Identify which cell holds the provided text, then report its [x, y] central coordinate. 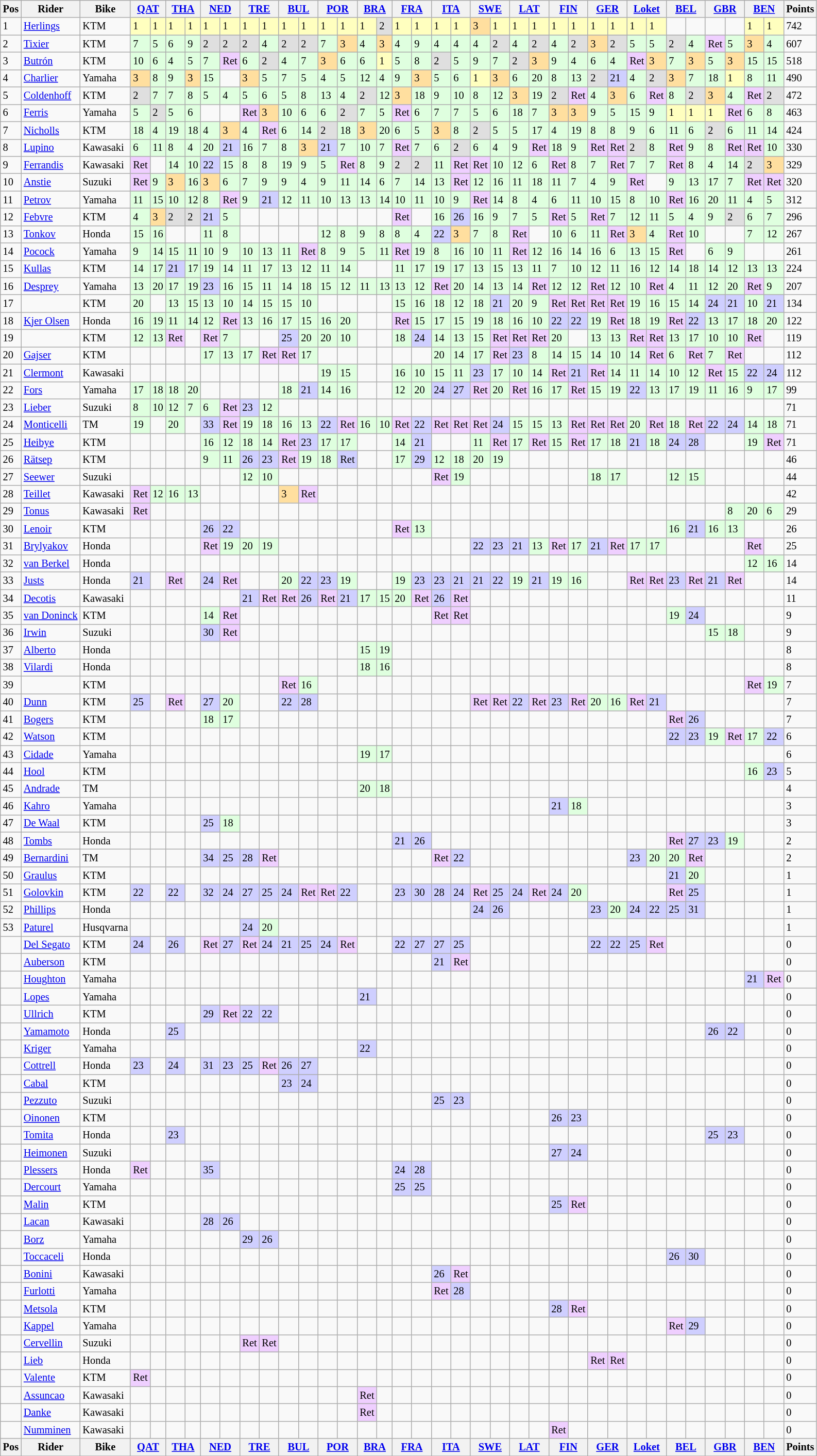
Numminen [50, 1430]
Kahro [50, 806]
Andrade [50, 789]
472 [800, 96]
312 [800, 200]
Desprey [50, 286]
Toccaceli [50, 1257]
Auberson [50, 962]
Pezzuto [50, 1101]
Alberto [50, 650]
742 [800, 26]
Kriger [50, 1049]
Heibye [50, 442]
Irwin [50, 633]
Tonus [50, 511]
Kullas [50, 269]
Lieb [50, 1361]
Watson [50, 737]
320 [800, 182]
Pocock [50, 252]
424 [800, 130]
Decotis [50, 598]
Teillet [50, 494]
Yamamoto [50, 1031]
Borz [50, 1239]
Anstie [50, 182]
Tonkov [50, 234]
Assuncao [50, 1395]
Ferris [50, 113]
329 [800, 165]
39 [11, 685]
Lacan [50, 1222]
122 [800, 321]
Del Segato [50, 945]
49 [11, 858]
Plessers [50, 1170]
261 [800, 252]
Metsola [50, 1309]
Cervellin [50, 1343]
Ferrandis [50, 165]
36 [11, 633]
224 [800, 269]
119 [800, 338]
Bogers [50, 719]
Phillips [50, 910]
Fors [50, 390]
van Berkel [50, 563]
52 [11, 910]
Brylyakov [50, 546]
Charlier [50, 78]
Vilardi [50, 667]
Nicholls [50, 130]
43 [11, 754]
40 [11, 702]
Houghton [50, 979]
Husqvarna [105, 927]
53 [11, 927]
134 [800, 303]
607 [800, 44]
Tixier [50, 44]
Lupino [50, 148]
Monticelli [50, 425]
Rätsep [50, 459]
330 [800, 148]
48 [11, 841]
Ullrich [50, 1014]
41 [11, 719]
38 [11, 667]
Gajser [50, 355]
Cabal [50, 1083]
50 [11, 875]
463 [800, 113]
Danke [50, 1412]
Oinonen [50, 1118]
van Doninck [50, 615]
99 [800, 390]
Clermont [50, 373]
Seewer [50, 477]
Valente [50, 1378]
Dercourt [50, 1187]
Bonini [50, 1274]
Bernardini [50, 858]
Herlings [50, 26]
Dunn [50, 702]
Tomita [50, 1135]
Paturel [50, 927]
Tombs [50, 841]
Kjer Olsen [50, 321]
Coldenhoff [50, 96]
267 [800, 234]
Cidade [50, 754]
Kappel [50, 1326]
Cottrell [50, 1066]
45 [11, 789]
51 [11, 893]
207 [800, 286]
Lenoir [50, 529]
Golovkin [50, 893]
Malin [50, 1205]
Lieber [50, 407]
Lopes [50, 997]
Heimonen [50, 1153]
518 [800, 61]
37 [11, 650]
Butrón [50, 61]
Febvre [50, 217]
296 [800, 217]
Petrov [50, 200]
Furlotti [50, 1291]
47 [11, 823]
De Waal [50, 823]
490 [800, 78]
Hool [50, 771]
Graulus [50, 875]
Justs [50, 581]
